Pinpoint the cell where the given text exists, returning its (X, Y) midpoint coordinate. 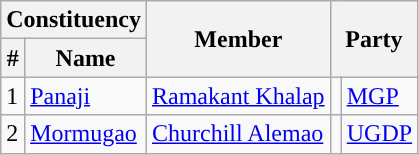
Member (238, 39)
Party (374, 39)
UGDP (379, 134)
2 (13, 134)
Panaji (86, 96)
Churchill Alemao (238, 134)
MGP (379, 96)
1 (13, 96)
Ramakant Khalap (238, 96)
Mormugao (86, 134)
Name (86, 58)
# (13, 58)
Constituency (74, 20)
